Return the [x, y] coordinate for the center point of the cell that contains the specified text.  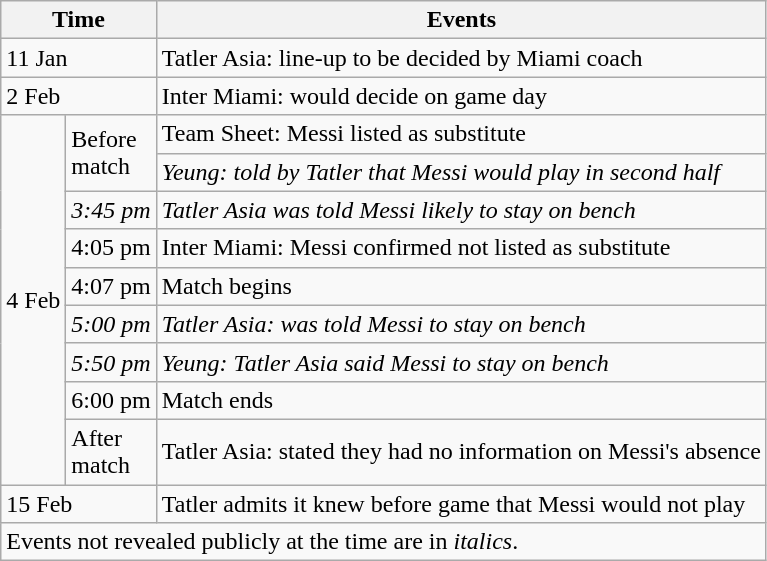
2 Feb [78, 96]
Aftermatch [111, 452]
Time [78, 20]
Beforematch [111, 153]
Tatler Asia: stated they had no information on Messi's absence [461, 452]
Events not revealed publicly at the time are in italics. [384, 542]
5:00 pm [111, 324]
4:07 pm [111, 286]
4 Feb [34, 300]
5:50 pm [111, 362]
Yeung: told by Tatler that Messi would play in second half [461, 172]
Team Sheet: Messi listed as substitute [461, 134]
4:05 pm [111, 248]
Tatler Asia was told Messi likely to stay on bench [461, 210]
Tatler Asia: was told Messi to stay on bench [461, 324]
Events [461, 20]
Inter Miami: would decide on game day [461, 96]
Tatler admits it knew before game that Messi would not play [461, 503]
Tatler Asia: line-up to be decided by Miami coach [461, 58]
Yeung: Tatler Asia said Messi to stay on bench [461, 362]
Match ends [461, 400]
11 Jan [78, 58]
Inter Miami: Messi confirmed not listed as substitute [461, 248]
3:45 pm [111, 210]
15 Feb [78, 503]
6:00 pm [111, 400]
Match begins [461, 286]
